Identify which cell holds the provided text, then report its (X, Y) central coordinate. 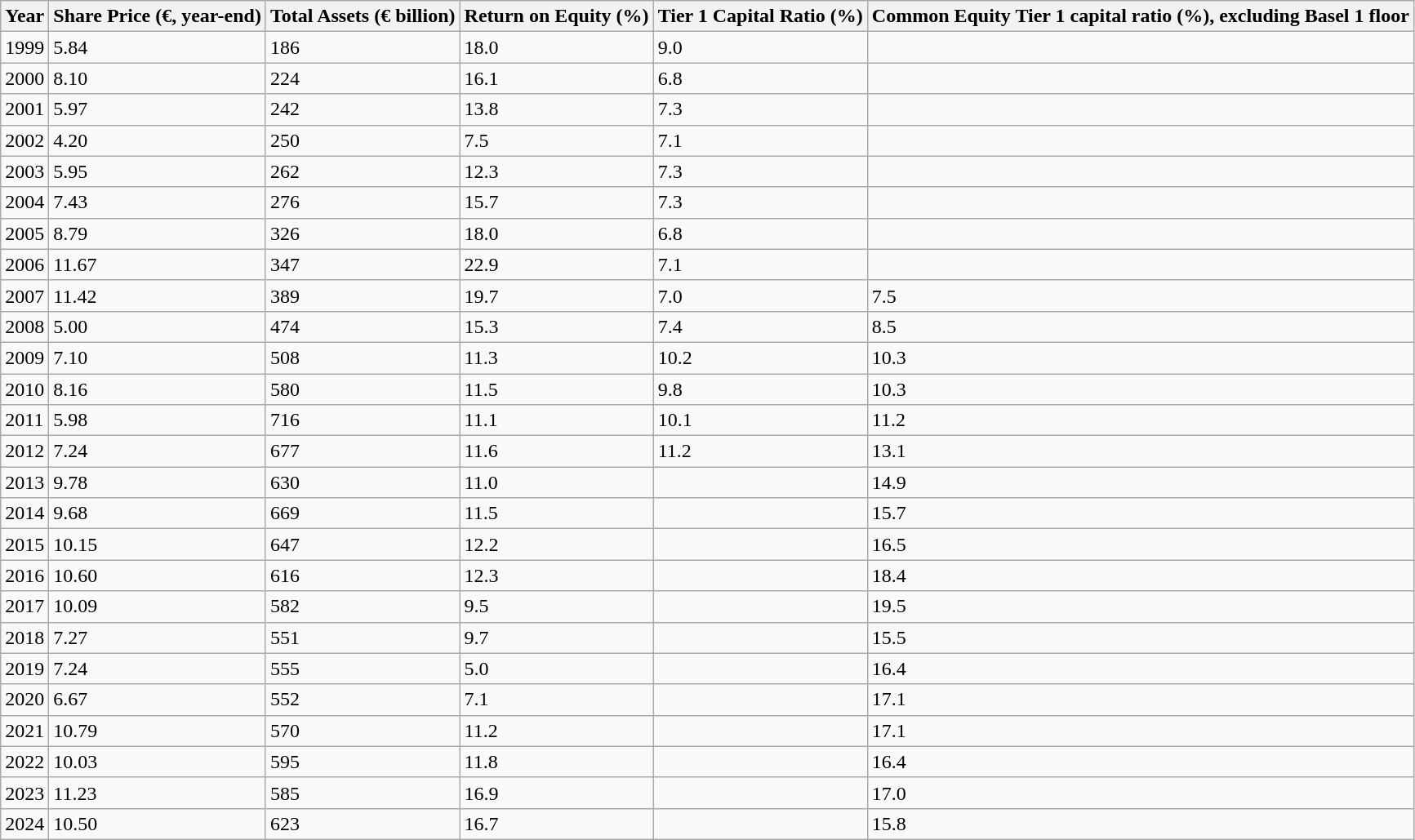
5.84 (158, 47)
677 (363, 451)
2009 (24, 358)
585 (363, 793)
5.95 (158, 171)
16.9 (557, 793)
595 (363, 762)
582 (363, 607)
2022 (24, 762)
9.0 (760, 47)
16.1 (557, 78)
9.7 (557, 638)
Year (24, 16)
10.1 (760, 420)
2024 (24, 824)
5.97 (158, 109)
2010 (24, 389)
14.9 (1140, 482)
11.6 (557, 451)
186 (363, 47)
13.1 (1140, 451)
716 (363, 420)
11.3 (557, 358)
2007 (24, 296)
7.27 (158, 638)
551 (363, 638)
347 (363, 264)
4.20 (158, 140)
508 (363, 358)
2003 (24, 171)
Tier 1 Capital Ratio (%) (760, 16)
647 (363, 544)
552 (363, 700)
2020 (24, 700)
11.1 (557, 420)
11.23 (158, 793)
2011 (24, 420)
2002 (24, 140)
10.60 (158, 576)
Share Price (€, year-end) (158, 16)
276 (363, 202)
2008 (24, 327)
250 (363, 140)
555 (363, 669)
669 (363, 513)
2001 (24, 109)
12.2 (557, 544)
630 (363, 482)
262 (363, 171)
326 (363, 233)
2012 (24, 451)
8.79 (158, 233)
6.67 (158, 700)
16.5 (1140, 544)
9.68 (158, 513)
13.8 (557, 109)
2019 (24, 669)
9.8 (760, 389)
22.9 (557, 264)
7.10 (158, 358)
2006 (24, 264)
Common Equity Tier 1 capital ratio (%), excluding Basel 1 floor (1140, 16)
1999 (24, 47)
2000 (24, 78)
224 (363, 78)
474 (363, 327)
10.50 (158, 824)
9.78 (158, 482)
2017 (24, 607)
616 (363, 576)
15.5 (1140, 638)
10.79 (158, 731)
5.98 (158, 420)
17.0 (1140, 793)
7.43 (158, 202)
11.67 (158, 264)
7.0 (760, 296)
2016 (24, 576)
8.10 (158, 78)
2005 (24, 233)
11.8 (557, 762)
Return on Equity (%) (557, 16)
2023 (24, 793)
10.09 (158, 607)
18.4 (1140, 576)
15.3 (557, 327)
7.4 (760, 327)
2004 (24, 202)
2018 (24, 638)
19.5 (1140, 607)
Total Assets (€ billion) (363, 16)
8.16 (158, 389)
2021 (24, 731)
5.00 (158, 327)
389 (363, 296)
8.5 (1140, 327)
570 (363, 731)
5.0 (557, 669)
19.7 (557, 296)
9.5 (557, 607)
2013 (24, 482)
15.8 (1140, 824)
10.03 (158, 762)
16.7 (557, 824)
10.15 (158, 544)
242 (363, 109)
11.42 (158, 296)
2014 (24, 513)
11.0 (557, 482)
10.2 (760, 358)
580 (363, 389)
623 (363, 824)
2015 (24, 544)
